Return [X, Y] of the center of cell containing provided text 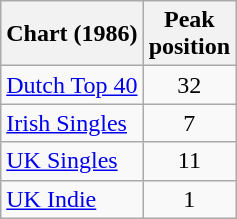
UK Indie [72, 199]
Dutch Top 40 [72, 85]
32 [189, 85]
Peakposition [189, 34]
UK Singles [72, 161]
1 [189, 199]
Irish Singles [72, 123]
7 [189, 123]
Chart (1986) [72, 34]
11 [189, 161]
